Capture the cell that displays the provided text and extract its (x, y) central coordinate. 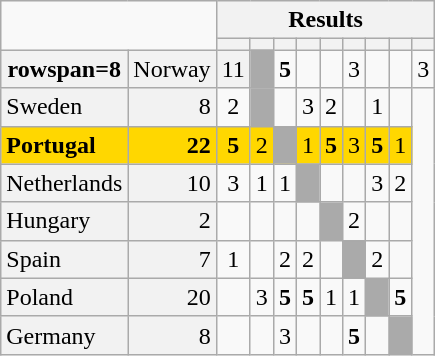
Poland (64, 297)
Norway (172, 69)
Germany (64, 335)
7 (172, 259)
10 (172, 183)
22 (172, 145)
Results (326, 20)
20 (172, 297)
Portugal (64, 145)
Spain (64, 259)
Sweden (64, 107)
11 (233, 69)
Netherlands (64, 183)
rowspan=8 (64, 69)
Hungary (64, 221)
